Identify which cell holds the provided text, then report its (X, Y) central coordinate. 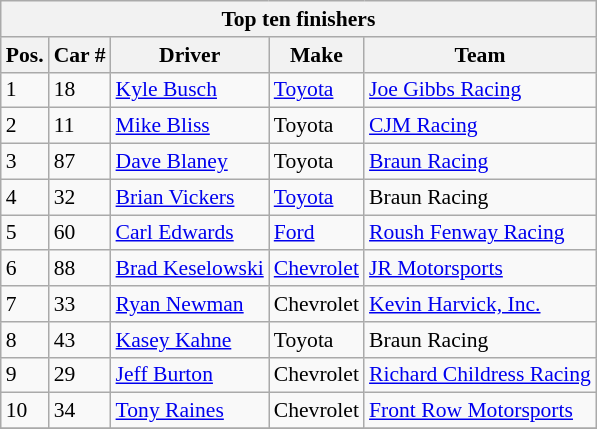
Roush Fenway Racing (480, 233)
CJM Racing (480, 126)
43 (80, 340)
5 (25, 233)
29 (80, 375)
Jeff Burton (190, 375)
Tony Raines (190, 411)
87 (80, 162)
34 (80, 411)
8 (25, 340)
3 (25, 162)
60 (80, 233)
33 (80, 304)
18 (80, 90)
6 (25, 269)
Make (316, 55)
88 (80, 269)
9 (25, 375)
Kevin Harvick, Inc. (480, 304)
Dave Blaney (190, 162)
Brian Vickers (190, 197)
Front Row Motorsports (480, 411)
Ryan Newman (190, 304)
Driver (190, 55)
Mike Bliss (190, 126)
Kasey Kahne (190, 340)
Kyle Busch (190, 90)
JR Motorsports (480, 269)
10 (25, 411)
7 (25, 304)
Richard Childress Racing (480, 375)
Ford (316, 233)
Team (480, 55)
1 (25, 90)
32 (80, 197)
4 (25, 197)
11 (80, 126)
Pos. (25, 55)
Top ten finishers (298, 19)
Brad Keselowski (190, 269)
Joe Gibbs Racing (480, 90)
2 (25, 126)
Carl Edwards (190, 233)
Car # (80, 55)
